Scan for the cell matching the given text and deliver its (X, Y) coordinate at center. 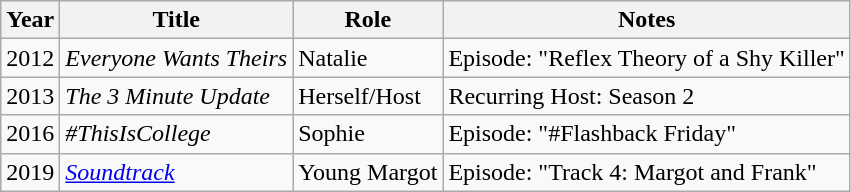
Notes (646, 20)
Young Margot (368, 172)
Sophie (368, 134)
Natalie (368, 58)
Year (30, 20)
Herself/Host (368, 96)
2012 (30, 58)
Soundtrack (176, 172)
2013 (30, 96)
Episode: "Track 4: Margot and Frank" (646, 172)
Recurring Host: Season 2 (646, 96)
Everyone Wants Theirs (176, 58)
#ThisIsCollege (176, 134)
2016 (30, 134)
2019 (30, 172)
The 3 Minute Update (176, 96)
Role (368, 20)
Episode: "Reflex Theory of a Shy Killer" (646, 58)
Episode: "#Flashback Friday" (646, 134)
Title (176, 20)
